Capture the cell that displays the provided text and extract its (x, y) central coordinate. 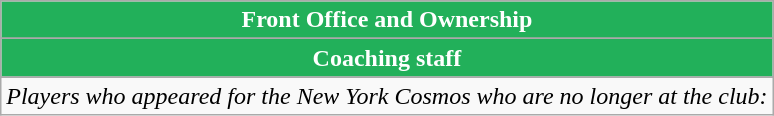
Front Office and Ownership (387, 20)
Players who appeared for the New York Cosmos who are no longer at the club: (387, 96)
Coaching staff (387, 58)
